Determine the (x, y) coordinate at the center of the cell enclosing the given text.  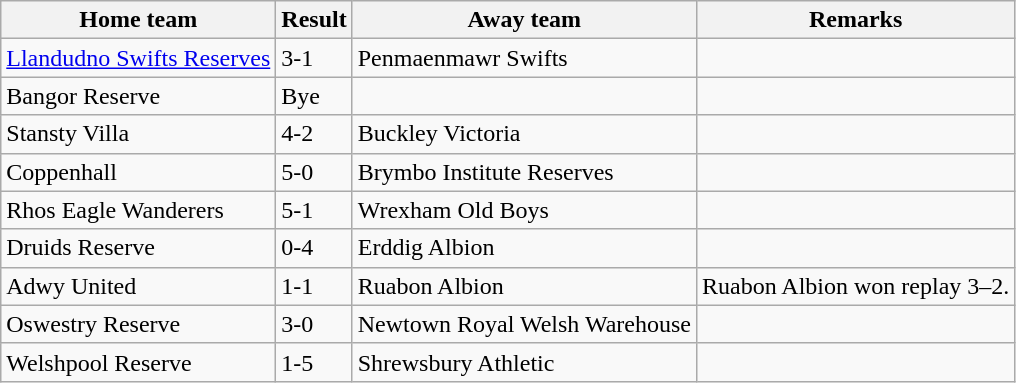
3-1 (314, 58)
5-1 (314, 210)
Home team (138, 20)
Coppenhall (138, 172)
Druids Reserve (138, 248)
Shrewsbury Athletic (524, 362)
Result (314, 20)
Wrexham Old Boys (524, 210)
Buckley Victoria (524, 134)
Adwy United (138, 286)
1-5 (314, 362)
1-1 (314, 286)
Bye (314, 96)
Bangor Reserve (138, 96)
Stansty Villa (138, 134)
Erddig Albion (524, 248)
5-0 (314, 172)
Welshpool Reserve (138, 362)
Ruabon Albion (524, 286)
Away team (524, 20)
Ruabon Albion won replay 3–2. (855, 286)
3-0 (314, 324)
Remarks (855, 20)
Brymbo Institute Reserves (524, 172)
Llandudno Swifts Reserves (138, 58)
Penmaenmawr Swifts (524, 58)
Newtown Royal Welsh Warehouse (524, 324)
0-4 (314, 248)
Oswestry Reserve (138, 324)
Rhos Eagle Wanderers (138, 210)
4-2 (314, 134)
